Capture the cell that displays the provided text and extract its [X, Y] central coordinate. 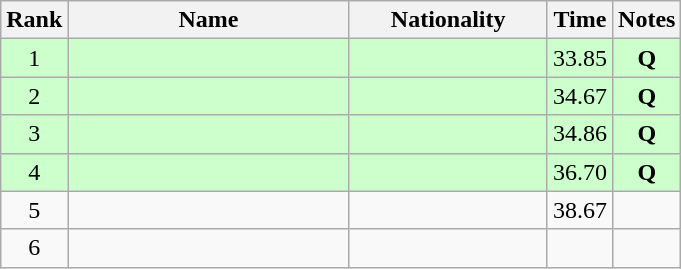
Notes [647, 20]
33.85 [580, 58]
38.67 [580, 210]
1 [34, 58]
5 [34, 210]
3 [34, 134]
36.70 [580, 172]
Nationality [448, 20]
Rank [34, 20]
6 [34, 248]
34.86 [580, 134]
Name [208, 20]
4 [34, 172]
2 [34, 96]
34.67 [580, 96]
Time [580, 20]
